Find where the given text appears and provide that cell's center as [X, Y] coordinate. 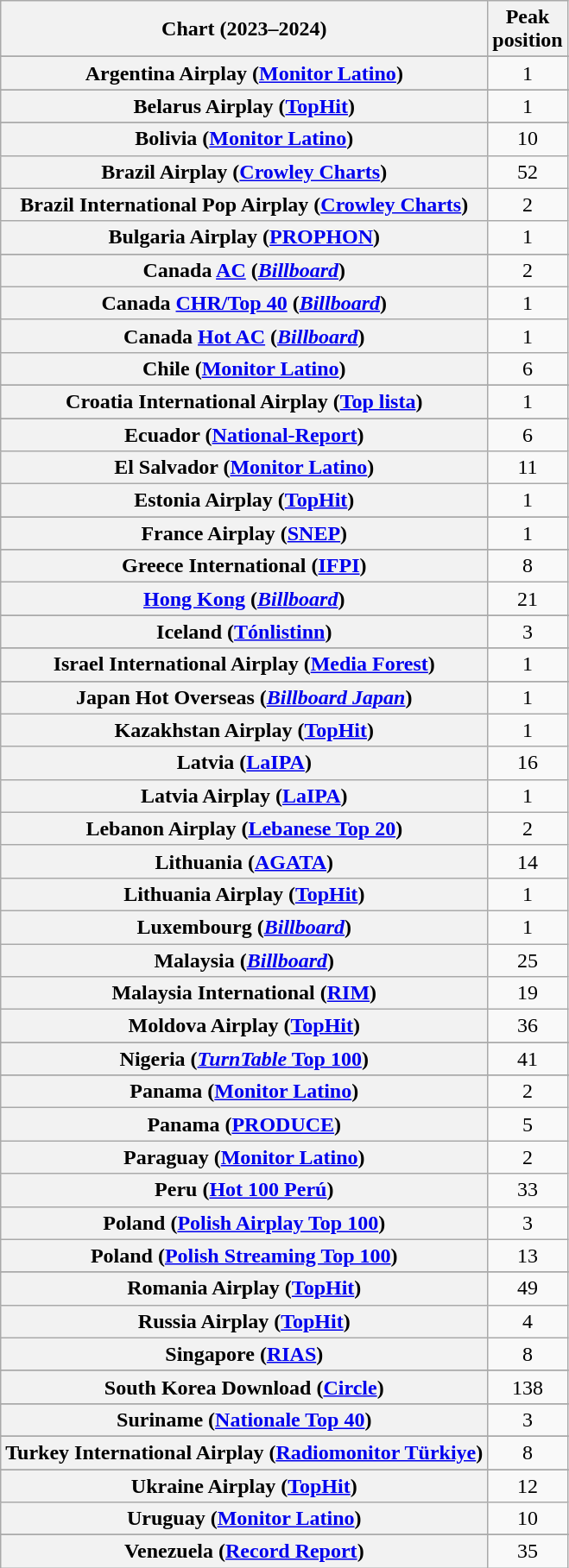
Latvia Airplay (LaIPA) [244, 796]
Bolivia (Monitor Latino) [244, 139]
Japan Hot Overseas (Billboard Japan) [244, 697]
Ukraine Airplay (TopHit) [244, 1485]
Panama (PRODUCE) [244, 1124]
Singapore (RIAS) [244, 1354]
Moldova Airplay (TopHit) [244, 1026]
35 [528, 1552]
Paraguay (Monitor Latino) [244, 1157]
Poland (Polish Airplay Top 100) [244, 1223]
Bulgaria Airplay (PROPHON) [244, 237]
Lithuania (AGATA) [244, 861]
Canada Hot AC (Billboard) [244, 336]
19 [528, 993]
41 [528, 1059]
4 [528, 1321]
Uruguay (Monitor Latino) [244, 1519]
21 [528, 599]
El Salvador (Monitor Latino) [244, 468]
Luxembourg (Billboard) [244, 927]
Kazakhstan Airplay (TopHit) [244, 730]
33 [528, 1190]
Greece International (IFPI) [244, 566]
Romania Airplay (TopHit) [244, 1288]
Brazil Airplay (Crowley Charts) [244, 172]
Ecuador (National-Report) [244, 434]
Poland (Polish Streaming Top 100) [244, 1256]
South Korea Download (Circle) [244, 1387]
49 [528, 1288]
Nigeria (TurnTable Top 100) [244, 1059]
14 [528, 861]
Panama (Monitor Latino) [244, 1092]
Lebanon Airplay (Lebanese Top 20) [244, 828]
Venezuela (Record Report) [244, 1552]
Chile (Monitor Latino) [244, 368]
Russia Airplay (TopHit) [244, 1321]
11 [528, 468]
Iceland (Tónlistinn) [244, 632]
5 [528, 1124]
Argentina Airplay (Monitor Latino) [244, 73]
52 [528, 172]
13 [528, 1256]
Estonia Airplay (TopHit) [244, 501]
138 [528, 1387]
Canada AC (Billboard) [244, 270]
Turkey International Airplay (Radiomonitor Türkiye) [244, 1452]
36 [528, 1026]
Lithuania Airplay (TopHit) [244, 894]
25 [528, 960]
France Airplay (SNEP) [244, 533]
Peru (Hot 100 Perú) [244, 1190]
Croatia International Airplay (Top lista) [244, 401]
16 [528, 763]
Belarus Airplay (TopHit) [244, 106]
Israel International Airplay (Media Forest) [244, 664]
Peakposition [528, 29]
Hong Kong (Billboard) [244, 599]
Brazil International Pop Airplay (Crowley Charts) [244, 205]
Canada CHR/Top 40 (Billboard) [244, 303]
Latvia (LaIPA) [244, 763]
Malaysia International (RIM) [244, 993]
12 [528, 1485]
Suriname (Nationale Top 40) [244, 1420]
Chart (2023–2024) [244, 29]
Malaysia (Billboard) [244, 960]
